Locate the cell with the specified text and output its (x, y) center coordinate. 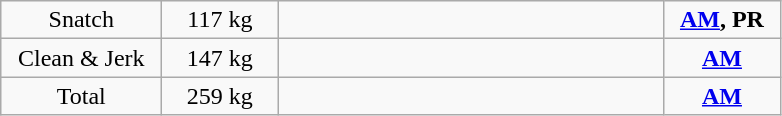
Total (82, 96)
Snatch (82, 20)
Clean & Jerk (82, 58)
AM, PR (722, 20)
259 kg (220, 96)
147 kg (220, 58)
117 kg (220, 20)
